Search for the cell housing the specified text and yield its (X, Y) center coordinate. 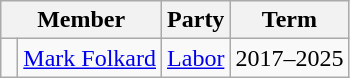
Member (82, 20)
Labor (196, 58)
2017–2025 (290, 58)
Mark Folkard (90, 58)
Term (290, 20)
Party (196, 20)
